Pinpoint the cell where the given text exists, returning its [x, y] midpoint coordinate. 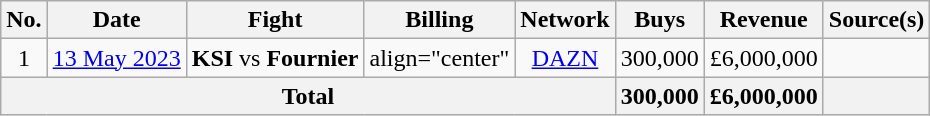
align="center" [440, 58]
Revenue [764, 20]
KSI vs Fournier [275, 58]
1 [24, 58]
Date [116, 20]
Billing [440, 20]
Network [565, 20]
Source(s) [876, 20]
Fight [275, 20]
Total [308, 96]
Buys [660, 20]
No. [24, 20]
13 May 2023 [116, 58]
DAZN [565, 58]
